Detect which cell encompasses the target text, then output its [x, y] center coordinate. 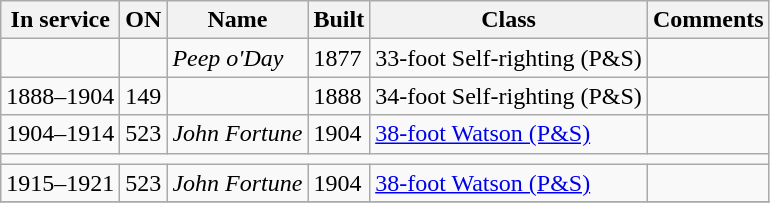
1877 [339, 58]
Class [509, 20]
1888 [339, 96]
1904–1914 [60, 134]
Name [238, 20]
33-foot Self-righting (P&S) [509, 58]
1888–1904 [60, 96]
1915–1921 [60, 183]
Comments [708, 20]
34-foot Self-righting (P&S) [509, 96]
Peep o'Day [238, 58]
149 [144, 96]
ON [144, 20]
Built [339, 20]
In service [60, 20]
